Output the (x, y) coordinate of the center of the cell containing the given text.  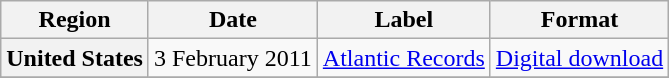
Region (75, 20)
Digital download (579, 58)
Label (404, 20)
Date (232, 20)
3 February 2011 (232, 58)
United States (75, 58)
Atlantic Records (404, 58)
Format (579, 20)
